Return the [X, Y] coordinate for the center point of the cell that contains the specified text.  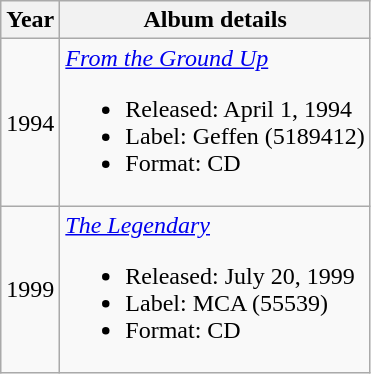
1994 [30, 122]
From the Ground UpReleased: April 1, 1994Label: Geffen (5189412)Format: CD [216, 122]
1999 [30, 290]
Album details [216, 20]
The LegendaryReleased: July 20, 1999Label: MCA (55539)Format: CD [216, 290]
Year [30, 20]
